Output the (X, Y) coordinate of the center of the cell containing the given text.  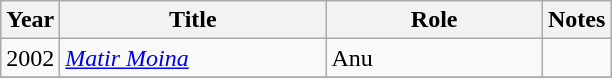
Anu (434, 58)
2002 (30, 58)
Role (434, 20)
Title (193, 20)
Year (30, 20)
Notes (576, 20)
Matir Moina (193, 58)
